Output the [X, Y] coordinate of the center of the cell containing the given text.  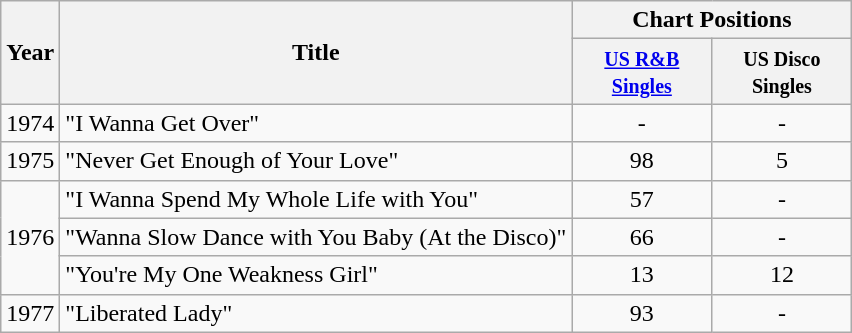
66 [642, 237]
Year [30, 52]
"You're My One Weakness Girl" [316, 275]
US Disco Singles [782, 72]
5 [782, 161]
"I Wanna Spend My Whole Life with You" [316, 199]
"I Wanna Get Over" [316, 123]
"Never Get Enough of Your Love" [316, 161]
"Wanna Slow Dance with You Baby (At the Disco)" [316, 237]
"Liberated Lady" [316, 313]
Title [316, 52]
1976 [30, 237]
57 [642, 199]
98 [642, 161]
US R&B Singles [642, 72]
12 [782, 275]
1975 [30, 161]
93 [642, 313]
13 [642, 275]
Chart Positions [712, 20]
1977 [30, 313]
1974 [30, 123]
